Find where the given text appears and provide that cell's center as [x, y] coordinate. 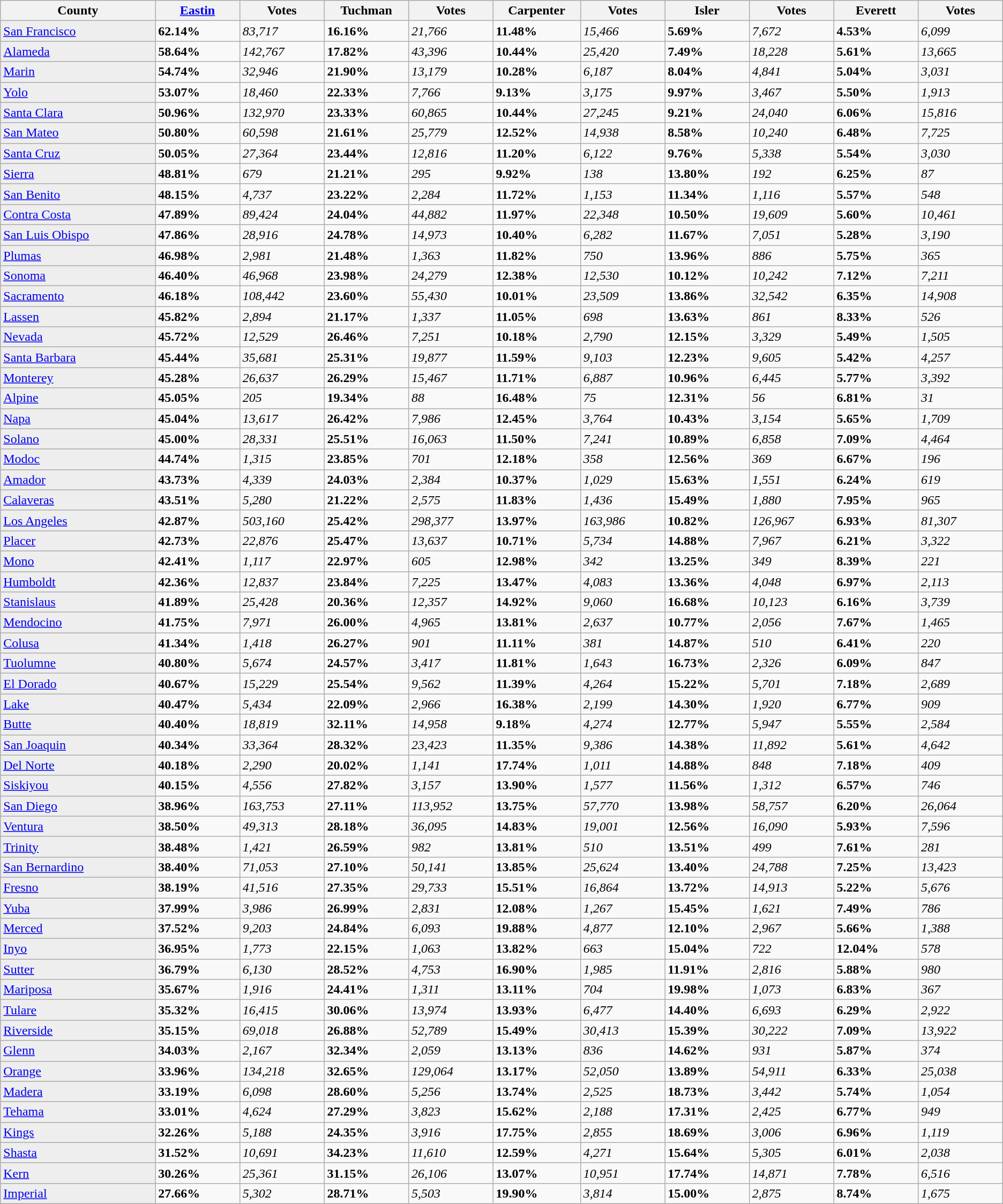
Santa Clara [78, 113]
3,157 [451, 786]
San Luis Obispo [78, 235]
41.75% [198, 623]
13.51% [707, 847]
2,816 [791, 969]
2,425 [791, 1112]
9,605 [791, 357]
13.89% [707, 1071]
25,624 [623, 867]
2,689 [961, 684]
7.25% [876, 867]
15,467 [451, 378]
14.83% [537, 826]
6,099 [961, 31]
40.34% [198, 745]
83,717 [282, 31]
3,916 [451, 1132]
1,029 [623, 480]
15,466 [623, 31]
23.33% [366, 113]
2,113 [961, 581]
58.64% [198, 51]
5,676 [961, 887]
6,122 [623, 153]
7.95% [876, 500]
14.87% [707, 643]
11.72% [537, 194]
5.04% [876, 72]
43,396 [451, 51]
47.86% [198, 235]
40.18% [198, 765]
Marin [78, 72]
Merced [78, 929]
16,864 [623, 887]
3,030 [961, 153]
1,363 [451, 256]
San Diego [78, 806]
19,877 [451, 357]
6,693 [791, 1010]
45.28% [198, 378]
7,241 [623, 439]
2,875 [791, 1193]
6.48% [876, 133]
43.73% [198, 480]
45.05% [198, 398]
69,018 [282, 1030]
53.07% [198, 92]
60,598 [282, 133]
15.00% [707, 1193]
21.48% [366, 256]
3,417 [451, 663]
11.83% [537, 500]
23,423 [451, 745]
42.41% [198, 561]
6.35% [876, 296]
367 [961, 990]
163,753 [282, 806]
6,130 [282, 969]
41.34% [198, 643]
409 [961, 765]
25,420 [623, 51]
13.17% [537, 1071]
Los Angeles [78, 520]
5.87% [876, 1051]
35.15% [198, 1030]
1,913 [961, 92]
Calaveras [78, 500]
298,377 [451, 520]
526 [961, 317]
13.47% [537, 581]
9,562 [451, 684]
1,312 [791, 786]
45.72% [198, 337]
349 [791, 561]
24.41% [366, 990]
26.46% [366, 337]
6,887 [623, 378]
2,575 [451, 500]
30.06% [366, 1010]
29,733 [451, 887]
16.90% [537, 969]
886 [791, 256]
8.33% [876, 317]
25,779 [451, 133]
22.33% [366, 92]
11.11% [537, 643]
6,282 [623, 235]
2,038 [961, 1153]
6.06% [876, 113]
2,290 [282, 765]
Humboldt [78, 581]
13.13% [537, 1051]
36,095 [451, 826]
1,551 [791, 480]
19.90% [537, 1193]
1,119 [961, 1132]
7,986 [451, 418]
25,428 [282, 602]
Nevada [78, 337]
6.20% [876, 806]
26,637 [282, 378]
32,542 [791, 296]
6.57% [876, 786]
6.67% [876, 459]
14,908 [961, 296]
9,060 [623, 602]
13.85% [537, 867]
41.89% [198, 602]
19.34% [366, 398]
Tuchman [366, 11]
7,596 [961, 826]
5,701 [791, 684]
1,315 [282, 459]
12,529 [282, 337]
33.19% [198, 1091]
54,911 [791, 1071]
2,167 [282, 1051]
4,083 [623, 581]
5.66% [876, 929]
1,311 [451, 990]
281 [961, 847]
196 [961, 459]
4,877 [623, 929]
10,240 [791, 133]
San Francisco [78, 31]
6.83% [876, 990]
3,764 [623, 418]
23.84% [366, 581]
San Benito [78, 194]
503,160 [282, 520]
El Dorado [78, 684]
20.02% [366, 765]
16,415 [282, 1010]
10.82% [707, 520]
5.75% [876, 256]
13.25% [707, 561]
11.39% [537, 684]
12.08% [537, 908]
Monterey [78, 378]
Sierra [78, 174]
15.39% [707, 1030]
Eastin [198, 11]
2,967 [791, 929]
14,913 [791, 887]
13,637 [451, 541]
750 [623, 256]
55,430 [451, 296]
24.35% [366, 1132]
3,006 [791, 1132]
1,388 [961, 929]
848 [791, 765]
1,880 [791, 500]
50.96% [198, 113]
2,326 [791, 663]
Trinity [78, 847]
Plumas [78, 256]
847 [961, 663]
Inyo [78, 949]
7,971 [282, 623]
16.73% [707, 663]
5.77% [876, 378]
9.97% [707, 92]
38.50% [198, 826]
10,951 [623, 1173]
6.09% [876, 663]
Ventura [78, 826]
27.11% [366, 806]
5,305 [791, 1153]
38.40% [198, 867]
Lake [78, 704]
24,040 [791, 113]
60,865 [451, 113]
9.13% [537, 92]
1,436 [623, 500]
32.34% [366, 1051]
10.71% [537, 541]
2,384 [451, 480]
9,103 [623, 357]
1,337 [451, 317]
45.82% [198, 317]
27,245 [623, 113]
13.96% [707, 256]
19,609 [791, 214]
27.82% [366, 786]
10,461 [961, 214]
18,228 [791, 51]
3,329 [791, 337]
5.57% [876, 194]
965 [961, 500]
33,364 [282, 745]
Yolo [78, 92]
1,421 [282, 847]
12,357 [451, 602]
10.12% [707, 276]
15,816 [961, 113]
11.67% [707, 235]
5,302 [282, 1193]
26.88% [366, 1030]
4.53% [876, 31]
40.67% [198, 684]
980 [961, 969]
8.74% [876, 1193]
5.93% [876, 826]
6.96% [876, 1132]
3,031 [961, 72]
13.97% [537, 520]
13.07% [537, 1173]
12.18% [537, 459]
32,946 [282, 72]
126,967 [791, 520]
28.71% [366, 1193]
25.31% [366, 357]
132,970 [282, 113]
Lassen [78, 317]
10.77% [707, 623]
5.65% [876, 418]
3,986 [282, 908]
27.66% [198, 1193]
13.86% [707, 296]
45.04% [198, 418]
16,063 [451, 439]
35.32% [198, 1010]
2,284 [451, 194]
12.98% [537, 561]
12.59% [537, 1153]
38.96% [198, 806]
30,222 [791, 1030]
26.00% [366, 623]
11,892 [791, 745]
48.81% [198, 174]
17.82% [366, 51]
6,858 [791, 439]
19.98% [707, 990]
37.52% [198, 929]
23,509 [623, 296]
358 [623, 459]
2,981 [282, 256]
15.62% [537, 1112]
38.19% [198, 887]
13,665 [961, 51]
Santa Barbara [78, 357]
11.59% [537, 357]
499 [791, 847]
16.48% [537, 398]
34.23% [366, 1153]
6.16% [876, 602]
1,577 [623, 786]
9.92% [537, 174]
4,274 [623, 724]
6.33% [876, 1071]
35,681 [282, 357]
548 [961, 194]
5,503 [451, 1193]
5.60% [876, 214]
81,307 [961, 520]
Tehama [78, 1112]
12.23% [707, 357]
19.88% [537, 929]
861 [791, 317]
6.81% [876, 398]
56 [791, 398]
22,876 [282, 541]
9.76% [707, 153]
342 [623, 561]
Mariposa [78, 990]
County [78, 11]
12.38% [537, 276]
32.65% [366, 1071]
1,675 [961, 1193]
6.29% [876, 1010]
31 [961, 398]
33.96% [198, 1071]
9.21% [707, 113]
Solano [78, 439]
Madera [78, 1091]
15.45% [707, 908]
3,739 [961, 602]
Mono [78, 561]
28.52% [366, 969]
3,467 [791, 92]
2,855 [623, 1132]
6.21% [876, 541]
1,267 [623, 908]
35.67% [198, 990]
13.36% [707, 581]
11.05% [537, 317]
295 [451, 174]
374 [961, 1051]
909 [961, 704]
1,117 [282, 561]
31.15% [366, 1173]
8.04% [707, 72]
14.40% [707, 1010]
4,737 [282, 194]
13.90% [537, 786]
12.04% [876, 949]
6,477 [623, 1010]
25,361 [282, 1173]
10.89% [707, 439]
24.57% [366, 663]
58,757 [791, 806]
7,211 [961, 276]
4,556 [282, 786]
Kern [78, 1173]
Alameda [78, 51]
16,090 [791, 826]
6,516 [961, 1173]
57,770 [623, 806]
679 [282, 174]
Butte [78, 724]
88 [451, 398]
50.80% [198, 133]
24.78% [366, 235]
4,753 [451, 969]
32.11% [366, 724]
36.95% [198, 949]
Amador [78, 480]
13.80% [707, 174]
6,098 [282, 1091]
38.48% [198, 847]
5.42% [876, 357]
13,922 [961, 1030]
12.77% [707, 724]
113,952 [451, 806]
3,190 [961, 235]
4,264 [623, 684]
42.87% [198, 520]
1,709 [961, 418]
4,624 [282, 1112]
24.84% [366, 929]
12.52% [537, 133]
32.26% [198, 1132]
Siskiyou [78, 786]
11.34% [707, 194]
12.15% [707, 337]
722 [791, 949]
15.22% [707, 684]
3,392 [961, 378]
3,322 [961, 541]
22.15% [366, 949]
4,841 [791, 72]
Del Norte [78, 765]
21.21% [366, 174]
369 [791, 459]
5.49% [876, 337]
28,331 [282, 439]
13.82% [537, 949]
23.44% [366, 153]
6.25% [876, 174]
10,242 [791, 276]
44,882 [451, 214]
San Bernardino [78, 867]
134,218 [282, 1071]
5,338 [791, 153]
34.03% [198, 1051]
Isler [707, 11]
10,691 [282, 1153]
Placer [78, 541]
26.29% [366, 378]
11.56% [707, 786]
4,257 [961, 357]
18,460 [282, 92]
205 [282, 398]
11.81% [537, 663]
13.93% [537, 1010]
40.80% [198, 663]
10.96% [707, 378]
5,734 [623, 541]
2,056 [791, 623]
12,816 [451, 153]
23.85% [366, 459]
10.43% [707, 418]
8.39% [876, 561]
2,637 [623, 623]
52,789 [451, 1030]
26.42% [366, 418]
108,442 [282, 296]
1,920 [791, 704]
18.69% [707, 1132]
381 [623, 643]
9,386 [623, 745]
71,053 [282, 867]
49,313 [282, 826]
26.59% [366, 847]
786 [961, 908]
23.98% [366, 276]
42.36% [198, 581]
Glenn [78, 1051]
901 [451, 643]
Kings [78, 1132]
6.24% [876, 480]
27.35% [366, 887]
7,672 [791, 31]
2,966 [451, 704]
4,464 [961, 439]
1,073 [791, 990]
7,251 [451, 337]
11.50% [537, 439]
5,434 [282, 704]
9,203 [282, 929]
14.30% [707, 704]
13,423 [961, 867]
Sutter [78, 969]
6,187 [623, 72]
221 [961, 561]
142,767 [282, 51]
1,011 [623, 765]
949 [961, 1112]
27.29% [366, 1112]
5.22% [876, 887]
26.27% [366, 643]
138 [623, 174]
13.72% [707, 887]
163,986 [623, 520]
30.26% [198, 1173]
Tuolumne [78, 663]
365 [961, 256]
26,064 [961, 806]
1,116 [791, 194]
5,947 [791, 724]
26.99% [366, 908]
836 [623, 1051]
15.51% [537, 887]
5.28% [876, 235]
1,418 [282, 643]
21.22% [366, 500]
192 [791, 174]
San Joaquin [78, 745]
13.75% [537, 806]
7.78% [876, 1173]
7.12% [876, 276]
578 [961, 949]
Alpine [78, 398]
7.61% [876, 847]
4,642 [961, 745]
75 [623, 398]
7,051 [791, 235]
982 [451, 847]
7,766 [451, 92]
24,279 [451, 276]
44.74% [198, 459]
46.98% [198, 256]
10.40% [537, 235]
701 [451, 459]
11.91% [707, 969]
2,584 [961, 724]
11.97% [537, 214]
5.55% [876, 724]
Fresno [78, 887]
3,823 [451, 1112]
26,106 [451, 1173]
220 [961, 643]
4,048 [791, 581]
2,199 [623, 704]
13,179 [451, 72]
2,188 [623, 1112]
4,339 [282, 480]
52,050 [623, 1071]
5,188 [282, 1132]
2,831 [451, 908]
5,674 [282, 663]
13.74% [537, 1091]
Sonoma [78, 276]
11.48% [537, 31]
605 [451, 561]
10.28% [537, 72]
16.38% [537, 704]
663 [623, 949]
12,530 [623, 276]
Modoc [78, 459]
23.22% [366, 194]
7.67% [876, 623]
10.18% [537, 337]
4,271 [623, 1153]
5,256 [451, 1091]
Shasta [78, 1153]
5.50% [876, 92]
5.74% [876, 1091]
Everett [876, 11]
28.32% [366, 745]
10.01% [537, 296]
25.51% [366, 439]
6.97% [876, 581]
46.40% [198, 276]
Colusa [78, 643]
Riverside [78, 1030]
Mendocino [78, 623]
13,617 [282, 418]
41,516 [282, 887]
14,938 [623, 133]
22,348 [623, 214]
16.68% [707, 602]
17.31% [707, 1112]
13.63% [707, 317]
19,001 [623, 826]
1,465 [961, 623]
28,916 [282, 235]
13.40% [707, 867]
2,790 [623, 337]
40.15% [198, 786]
Sacramento [78, 296]
2,894 [282, 317]
54.74% [198, 72]
23.60% [366, 296]
1,985 [623, 969]
33.01% [198, 1112]
Napa [78, 418]
13.11% [537, 990]
5.54% [876, 153]
3,814 [623, 1193]
9.18% [537, 724]
24.04% [366, 214]
13,974 [451, 1010]
1,916 [282, 990]
87 [961, 174]
12.10% [707, 929]
62.14% [198, 31]
11.35% [537, 745]
2,922 [961, 1010]
17.75% [537, 1132]
46,968 [282, 276]
1,153 [623, 194]
48.15% [198, 194]
12.31% [707, 398]
1,141 [451, 765]
2,059 [451, 1051]
2,525 [623, 1091]
27,364 [282, 153]
10,123 [791, 602]
40.47% [198, 704]
6.93% [876, 520]
3,175 [623, 92]
Carpenter [537, 11]
Tulare [78, 1010]
Stanislaus [78, 602]
1,643 [623, 663]
25,038 [961, 1071]
11.20% [537, 153]
45.00% [198, 439]
5,280 [282, 500]
7,225 [451, 581]
San Mateo [78, 133]
6,093 [451, 929]
16.16% [366, 31]
6.01% [876, 1153]
22.09% [366, 704]
6.41% [876, 643]
10.37% [537, 480]
698 [623, 317]
37.99% [198, 908]
6,445 [791, 378]
25.47% [366, 541]
1,505 [961, 337]
30,413 [623, 1030]
12.45% [537, 418]
18,819 [282, 724]
4,965 [451, 623]
Yuba [78, 908]
5.69% [707, 31]
Contra Costa [78, 214]
46.18% [198, 296]
5.88% [876, 969]
15.63% [707, 480]
31.52% [198, 1153]
27.10% [366, 867]
24.03% [366, 480]
21,766 [451, 31]
24,788 [791, 867]
3,154 [791, 418]
18.73% [707, 1091]
Orange [78, 1071]
21.17% [366, 317]
89,424 [282, 214]
28.60% [366, 1091]
20.36% [366, 602]
28.18% [366, 826]
7,725 [961, 133]
11,610 [451, 1153]
14.38% [707, 745]
14.62% [707, 1051]
15.04% [707, 949]
7,967 [791, 541]
1,054 [961, 1091]
47.89% [198, 214]
11.71% [537, 378]
22.97% [366, 561]
15.64% [707, 1153]
14,871 [791, 1173]
12,837 [282, 581]
931 [791, 1051]
14,958 [451, 724]
11.82% [537, 256]
1,063 [451, 949]
619 [961, 480]
14,973 [451, 235]
40.40% [198, 724]
42.73% [198, 541]
1,773 [282, 949]
704 [623, 990]
50,141 [451, 867]
13.98% [707, 806]
25.42% [366, 520]
15,229 [282, 684]
Santa Cruz [78, 153]
43.51% [198, 500]
1,621 [791, 908]
10.50% [707, 214]
746 [961, 786]
Imperial [78, 1193]
36.79% [198, 969]
3,442 [791, 1091]
14.92% [537, 602]
50.05% [198, 153]
25.54% [366, 684]
21.61% [366, 133]
21.90% [366, 72]
8.58% [707, 133]
129,064 [451, 1071]
45.44% [198, 357]
